Determine the [x, y] coordinate at the center of the cell enclosing the given text.  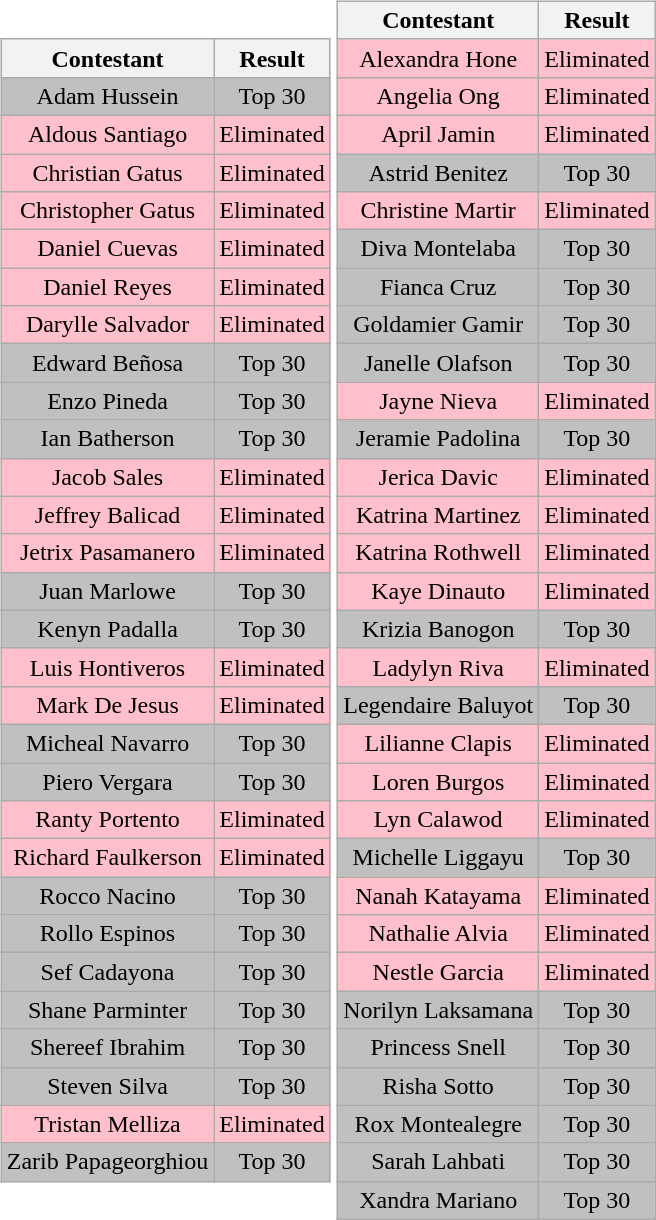
Sef Cadayona [108, 972]
Nanah Katayama [438, 896]
Angelia Ong [438, 96]
Tristan Melliza [108, 1124]
Kaye Dinauto [438, 591]
Rollo Espinos [108, 934]
Astrid Benitez [438, 173]
Nestle Garcia [438, 972]
Steven Silva [108, 1086]
Edward Beñosa [108, 363]
Darylle Salvador [108, 325]
Shane Parminter [108, 1010]
Daniel Cuevas [108, 249]
Ranty Portento [108, 820]
Diva Montelaba [438, 249]
Kenyn Padalla [108, 629]
Luis Hontiveros [108, 667]
Christopher Gatus [108, 211]
Nathalie Alvia [438, 934]
Rox Montealegre [438, 1124]
Jeramie Padolina [438, 439]
Katrina Martinez [438, 515]
Princess Snell [438, 1048]
Daniel Reyes [108, 287]
Jacob Sales [108, 477]
Loren Burgos [438, 781]
Micheal Navarro [108, 743]
Legendaire Baluyot [438, 705]
Sarah Lahbati [438, 1162]
Lilianne Clapis [438, 743]
Rocco Nacino [108, 896]
Janelle Olafson [438, 363]
Goldamier Gamir [438, 325]
Piero Vergara [108, 781]
April Jamin [438, 134]
Juan Marlowe [108, 591]
Richard Faulkerson [108, 858]
Fianca Cruz [438, 287]
Risha Sotto [438, 1086]
Katrina Rothwell [438, 553]
Christine Martir [438, 211]
Jerica Davic [438, 477]
Alexandra Hone [438, 58]
Xandra Mariano [438, 1200]
Christian Gatus [108, 173]
Michelle Liggayu [438, 858]
Jetrix Pasamanero [108, 553]
Jayne Nieva [438, 401]
Adam Hussein [108, 96]
Norilyn Laksamana [438, 1010]
Lyn Calawod [438, 820]
Enzo Pineda [108, 401]
Krizia Banogon [438, 629]
Ian Batherson [108, 439]
Mark De Jesus [108, 705]
Zarib Papageorghiou [108, 1162]
Shereef Ibrahim [108, 1048]
Ladylyn Riva [438, 667]
Aldous Santiago [108, 134]
Jeffrey Balicad [108, 515]
